Find where the given text appears and provide that cell's center as (x, y) coordinate. 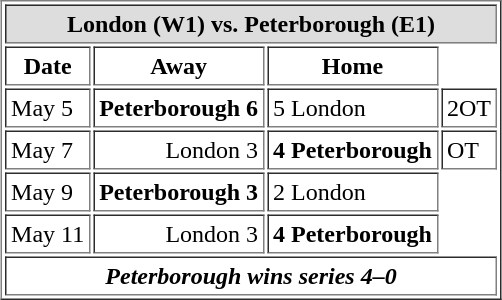
Home (352, 66)
May 11 (48, 234)
OT (469, 150)
2OT (469, 108)
5 London (352, 108)
May 7 (48, 150)
2 London (352, 192)
May 5 (48, 108)
Peterborough 6 (178, 108)
Peterborough 3 (178, 192)
Date (48, 66)
May 9 (48, 192)
London (W1) vs. Peterborough (E1) (251, 24)
Peterborough wins series 4–0 (251, 276)
Away (178, 66)
